Search for the cell housing the specified text and yield its (X, Y) center coordinate. 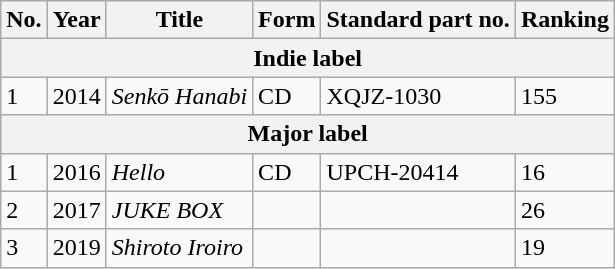
Hello (179, 172)
Senkō Hanabi (179, 96)
155 (564, 96)
JUKE BOX (179, 210)
2 (24, 210)
26 (564, 210)
Ranking (564, 20)
XQJZ-1030 (418, 96)
UPCH-20414 (418, 172)
2014 (76, 96)
Standard part no. (418, 20)
Title (179, 20)
Year (76, 20)
2019 (76, 248)
Form (287, 20)
2017 (76, 210)
3 (24, 248)
Major label (308, 134)
16 (564, 172)
Shiroto Iroiro (179, 248)
19 (564, 248)
No. (24, 20)
2016 (76, 172)
Indie label (308, 58)
